Scan for the cell matching the given text and deliver its [X, Y] coordinate at center. 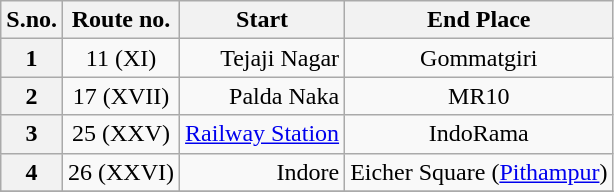
Railway Station [262, 134]
25 (XXV) [122, 134]
Palda Naka [262, 96]
IndoRama [479, 134]
Start [262, 20]
S.no. [32, 20]
11 (XI) [122, 58]
End Place [479, 20]
Route no. [122, 20]
Tejaji Nagar [262, 58]
MR10 [479, 96]
2 [32, 96]
3 [32, 134]
Indore [262, 172]
Eicher Square (Pithampur) [479, 172]
17 (XVII) [122, 96]
4 [32, 172]
Gommatgiri [479, 58]
1 [32, 58]
26 (XXVI) [122, 172]
